Provide the (X, Y) coordinate of the cell's center where the given text is located.  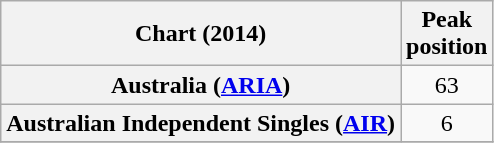
Australian Independent Singles (AIR) (201, 123)
Australia (ARIA) (201, 85)
Chart (2014) (201, 34)
63 (447, 85)
6 (447, 123)
Peakposition (447, 34)
